Capture the cell that displays the provided text and extract its [X, Y] central coordinate. 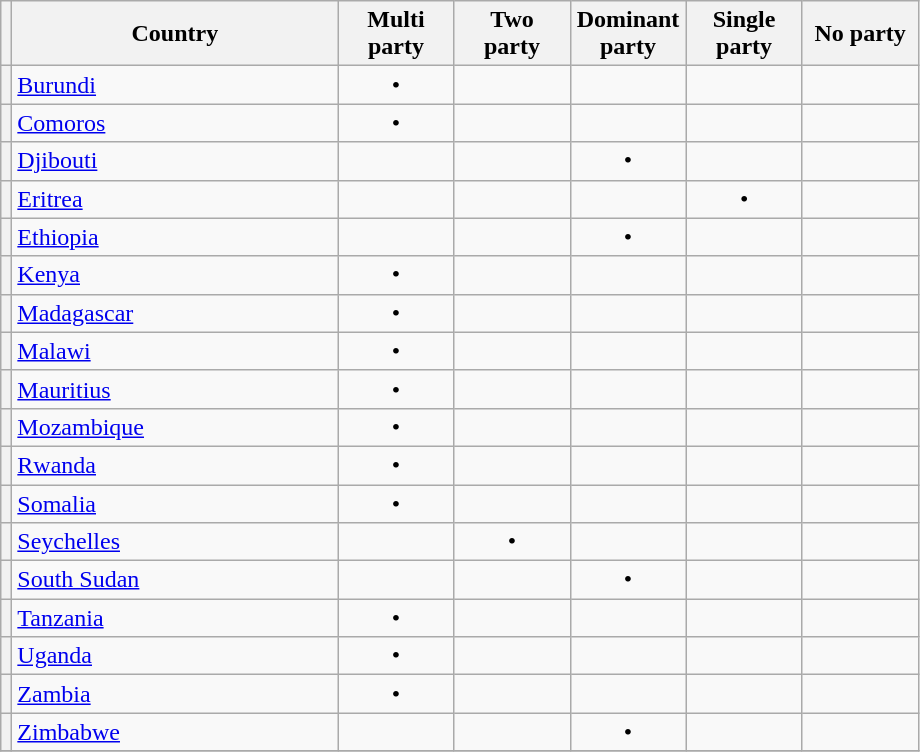
Madagascar [175, 313]
Rwanda [175, 465]
Zimbabwe [175, 732]
Comoros [175, 123]
Country [175, 34]
Mozambique [175, 427]
No party [860, 34]
Uganda [175, 656]
Tanzania [175, 618]
Somalia [175, 503]
Mauritius [175, 389]
Eritrea [175, 199]
Two party [512, 34]
Burundi [175, 85]
Dominant party [628, 34]
South Sudan [175, 580]
Seychelles [175, 542]
Zambia [175, 694]
Malawi [175, 351]
Ethiopia [175, 237]
Single party [744, 34]
Kenya [175, 275]
Djibouti [175, 161]
Multi party [396, 34]
